Find where the given text appears and provide that cell's center as (X, Y) coordinate. 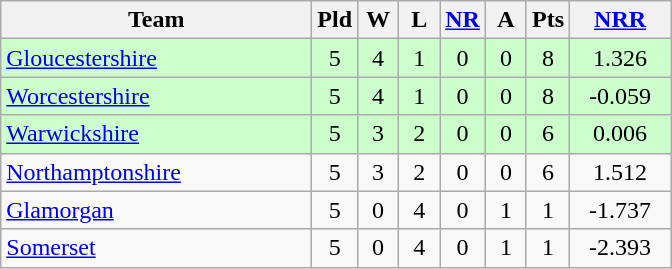
W (378, 20)
-0.059 (620, 96)
Worcestershire (156, 96)
0.006 (620, 134)
Warwickshire (156, 134)
1.326 (620, 58)
Somerset (156, 248)
Northamptonshire (156, 172)
Pts (548, 20)
NR (463, 20)
A (506, 20)
Gloucestershire (156, 58)
NRR (620, 20)
Glamorgan (156, 210)
1.512 (620, 172)
-1.737 (620, 210)
L (420, 20)
-2.393 (620, 248)
Team (156, 20)
Pld (335, 20)
